Provide the (x, y) coordinate of the cell's center where the given text is located.  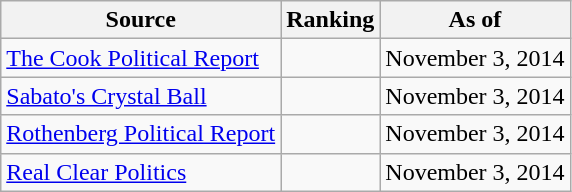
Source (141, 20)
Rothenberg Political Report (141, 134)
As of (475, 20)
Ranking (330, 20)
Real Clear Politics (141, 172)
Sabato's Crystal Ball (141, 96)
The Cook Political Report (141, 58)
